Return (x, y) of the center of cell containing provided text 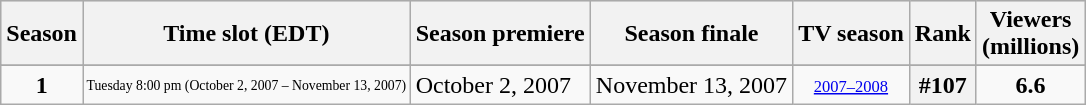
#107 (942, 85)
Time slot (EDT) (246, 34)
1 (42, 85)
Season premiere (500, 34)
6.6 (1030, 85)
Rank (942, 34)
Tuesday 8:00 pm (October 2, 2007 – November 13, 2007) (246, 85)
November 13, 2007 (691, 85)
TV season (852, 34)
Season (42, 34)
2007–2008 (852, 85)
October 2, 2007 (500, 85)
Season finale (691, 34)
Viewers(millions) (1030, 34)
